Output the [x, y] coordinate of the center of the cell containing the given text.  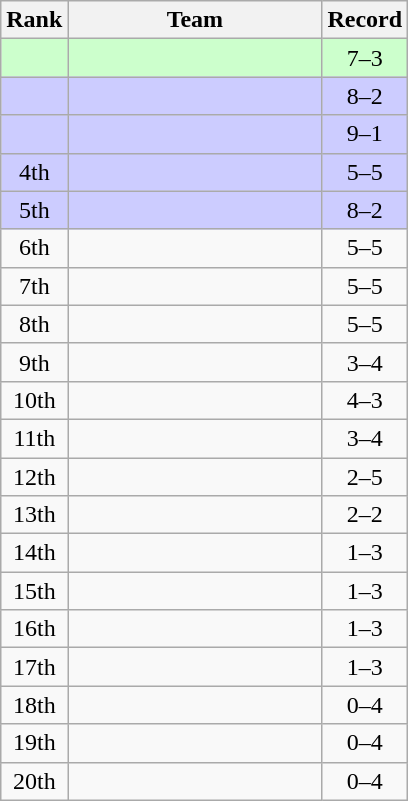
4th [34, 172]
5th [34, 210]
11th [34, 438]
Team [195, 20]
13th [34, 515]
19th [34, 743]
2–2 [365, 515]
20th [34, 781]
16th [34, 629]
8th [34, 324]
4–3 [365, 400]
Record [365, 20]
10th [34, 400]
18th [34, 705]
7–3 [365, 58]
9–1 [365, 134]
7th [34, 286]
15th [34, 591]
17th [34, 667]
2–5 [365, 477]
14th [34, 553]
Rank [34, 20]
6th [34, 248]
12th [34, 477]
9th [34, 362]
